Return the [X, Y] coordinate for the center point of the cell that contains the specified text.  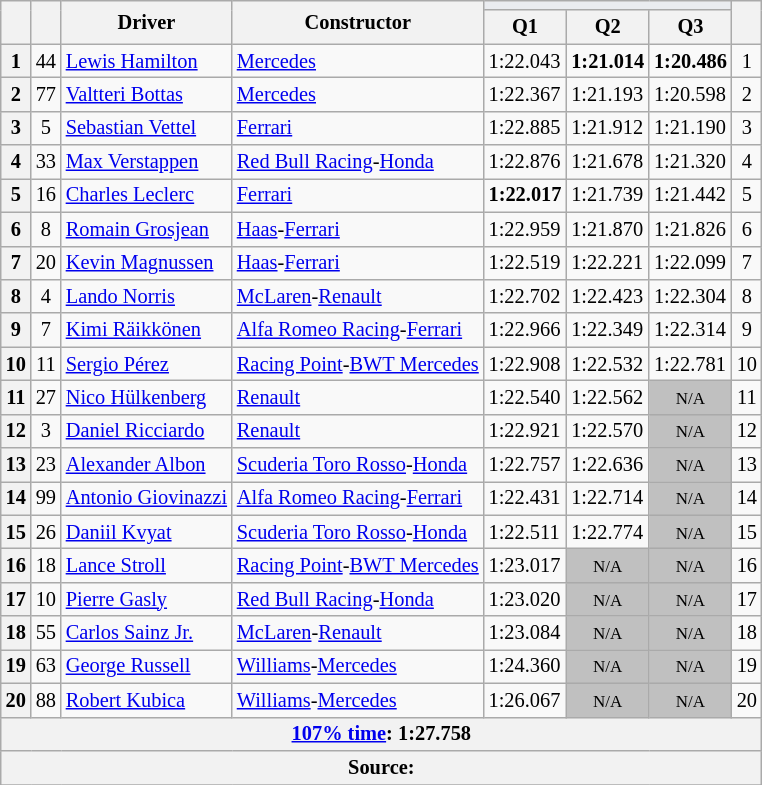
1:20.486 [690, 61]
1:22.714 [608, 498]
Constructor [358, 22]
1:23.017 [526, 565]
Driver [146, 22]
Kevin Magnussen [146, 263]
1:22.966 [526, 330]
Daniel Ricciardo [146, 431]
27 [46, 397]
63 [46, 666]
1:20.598 [690, 94]
1:22.774 [608, 532]
1:22.367 [526, 94]
1:22.314 [690, 330]
1:22.562 [608, 397]
1:21.870 [608, 229]
Lando Norris [146, 296]
Kimi Räikkönen [146, 330]
1:22.349 [608, 330]
Lance Stroll [146, 565]
1:23.020 [526, 599]
Robert Kubica [146, 700]
Q2 [608, 27]
1:22.511 [526, 532]
1:22.519 [526, 263]
26 [46, 532]
1:22.532 [608, 364]
Antonio Giovinazzi [146, 498]
Source: [382, 767]
1:22.702 [526, 296]
107% time: 1:27.758 [382, 734]
1:21.826 [690, 229]
77 [46, 94]
Q1 [526, 27]
1:21.912 [608, 128]
1:23.084 [526, 633]
1:21.320 [690, 162]
Sebastian Vettel [146, 128]
1:22.921 [526, 431]
Carlos Sainz Jr. [146, 633]
1:21.193 [608, 94]
Q3 [690, 27]
1:21.678 [608, 162]
Daniil Kvyat [146, 532]
Charles Leclerc [146, 195]
1:22.017 [526, 195]
1:22.221 [608, 263]
1:21.014 [608, 61]
1:22.781 [690, 364]
Pierre Gasly [146, 599]
1:22.540 [526, 397]
99 [46, 498]
33 [46, 162]
1:22.885 [526, 128]
88 [46, 700]
George Russell [146, 666]
44 [46, 61]
1:22.876 [526, 162]
Max Verstappen [146, 162]
Alexander Albon [146, 465]
1:21.190 [690, 128]
55 [46, 633]
1:26.067 [526, 700]
1:21.442 [690, 195]
1:22.043 [526, 61]
Romain Grosjean [146, 229]
1:22.908 [526, 364]
1:22.099 [690, 263]
1:22.959 [526, 229]
1:24.360 [526, 666]
Sergio Pérez [146, 364]
1:22.570 [608, 431]
1:22.423 [608, 296]
23 [46, 465]
1:22.431 [526, 498]
Lewis Hamilton [146, 61]
1:22.304 [690, 296]
Nico Hülkenberg [146, 397]
1:21.739 [608, 195]
Valtteri Bottas [146, 94]
1:22.636 [608, 465]
1:22.757 [526, 465]
